Pinpoint the cell where the given text exists, returning its [X, Y] midpoint coordinate. 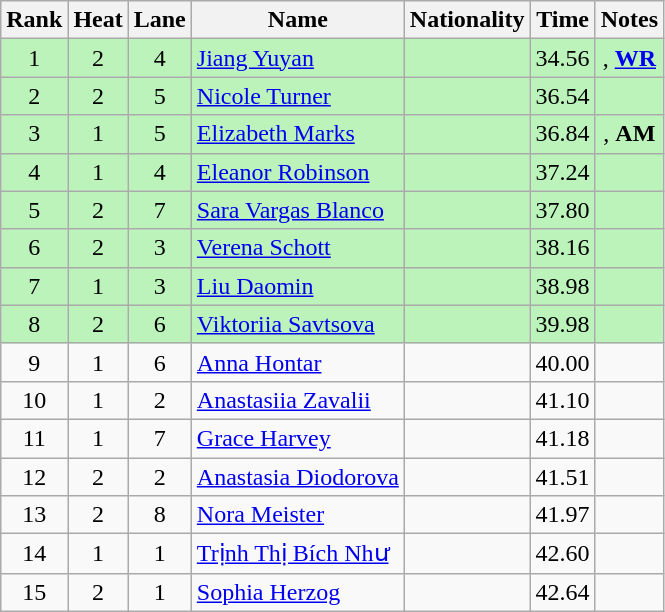
37.24 [562, 172]
, WR [629, 58]
11 [34, 438]
Elizabeth Marks [298, 134]
Verena Schott [298, 248]
Nationality [467, 20]
12 [34, 477]
37.80 [562, 210]
41.10 [562, 400]
Liu Daomin [298, 286]
41.51 [562, 477]
Sophia Herzog [298, 592]
36.84 [562, 134]
Heat [98, 20]
Trịnh Thị Bích Như [298, 554]
Anastasiia Zavalii [298, 400]
14 [34, 554]
10 [34, 400]
41.97 [562, 515]
Viktoriia Savtsova [298, 324]
42.60 [562, 554]
Nora Meister [298, 515]
Anastasia Diodorova [298, 477]
9 [34, 362]
Nicole Turner [298, 96]
38.16 [562, 248]
39.98 [562, 324]
38.98 [562, 286]
13 [34, 515]
Sara Vargas Blanco [298, 210]
Eleanor Robinson [298, 172]
Rank [34, 20]
Anna Hontar [298, 362]
Lane [160, 20]
42.64 [562, 592]
40.00 [562, 362]
Notes [629, 20]
15 [34, 592]
Grace Harvey [298, 438]
, AM [629, 134]
34.56 [562, 58]
Name [298, 20]
41.18 [562, 438]
36.54 [562, 96]
Jiang Yuyan [298, 58]
Time [562, 20]
